Identify which cell holds the provided text, then report its (x, y) central coordinate. 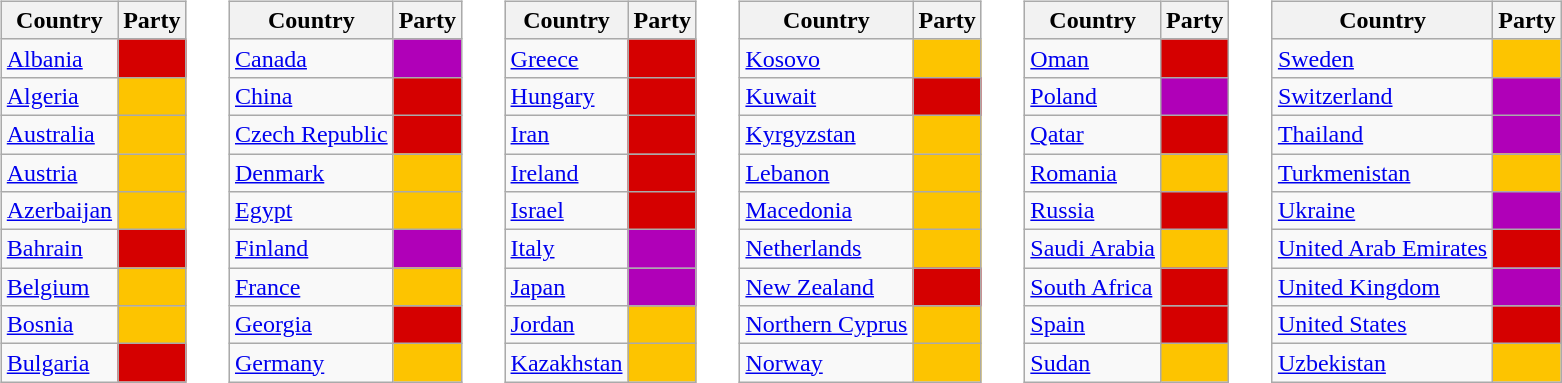
Uzbekistan (1382, 363)
Romania (1093, 173)
Lebanon (826, 173)
Egypt (311, 211)
Poland (1093, 96)
Bahrain (59, 249)
Russia (1093, 211)
Australia (59, 134)
Qatar (1093, 134)
Bosnia (59, 325)
China (311, 96)
Finland (311, 249)
Albania (59, 58)
Bulgaria (59, 363)
Saudi Arabia (1093, 249)
Israel (566, 211)
Austria (59, 173)
Sweden (1382, 58)
France (311, 287)
Northern Cyprus (826, 325)
Czech Republic (311, 134)
Azerbaijan (59, 211)
Norway (826, 363)
Kyrgyzstan (826, 134)
Kuwait (826, 96)
Macedonia (826, 211)
Iran (566, 134)
Netherlands (826, 249)
United Arab Emirates (1382, 249)
Turkmenistan (1382, 173)
Sudan (1093, 363)
United Kingdom (1382, 287)
United States (1382, 325)
Greece (566, 58)
Germany (311, 363)
Ukraine (1382, 211)
Spain (1093, 325)
Algeria (59, 96)
Ireland (566, 173)
Thailand (1382, 134)
New Zealand (826, 287)
Japan (566, 287)
Kazakhstan (566, 363)
Oman (1093, 58)
Georgia (311, 325)
Hungary (566, 96)
Canada (311, 58)
Denmark (311, 173)
Belgium (59, 287)
South Africa (1093, 287)
Italy (566, 249)
Switzerland (1382, 96)
Jordan (566, 325)
Kosovo (826, 58)
